Determine the (X, Y) coordinate at the center of the cell enclosing the given text.  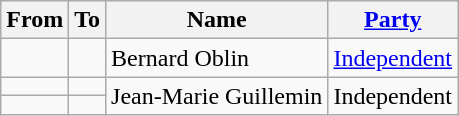
From (35, 20)
Jean-Marie Guillemin (217, 96)
Bernard Oblin (217, 58)
Name (217, 20)
Party (393, 20)
To (88, 20)
